Capture the cell that displays the provided text and extract its (X, Y) central coordinate. 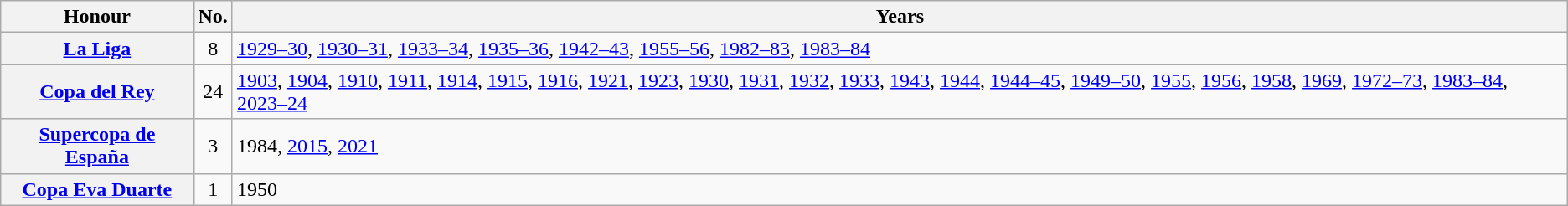
No. (213, 17)
Years (900, 17)
8 (213, 49)
Honour (97, 17)
3 (213, 146)
Supercopa de España (97, 146)
24 (213, 92)
1984, 2015, 2021 (900, 146)
1929–30, 1930–31, 1933–34, 1935–36, 1942–43, 1955–56, 1982–83, 1983–84 (900, 49)
1 (213, 189)
La Liga (97, 49)
1950 (900, 189)
Copa Eva Duarte (97, 189)
Copa del Rey (97, 92)
